Detect which cell encompasses the target text, then output its (X, Y) center coordinate. 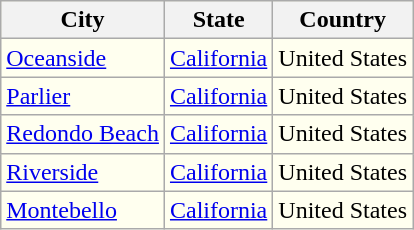
Montebello (83, 210)
Oceanside (83, 58)
Riverside (83, 172)
State (218, 20)
Country (343, 20)
Parlier (83, 96)
City (83, 20)
Redondo Beach (83, 134)
